Identify which cell holds the provided text, then report its [x, y] central coordinate. 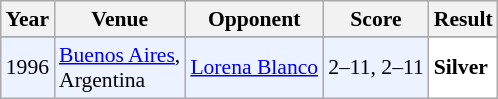
Result [464, 19]
1996 [28, 68]
Opponent [254, 19]
Lorena Blanco [254, 68]
Buenos Aires, Argentina [120, 68]
Silver [464, 68]
2–11, 2–11 [376, 68]
Score [376, 19]
Venue [120, 19]
Year [28, 19]
